For the text-containing cell, return its midpoint in (x, y) coordinate format. 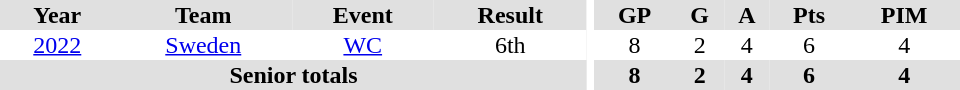
6th (511, 45)
Event (363, 15)
Senior totals (294, 75)
PIM (904, 15)
GP (635, 15)
WC (363, 45)
Sweden (204, 45)
Pts (810, 15)
2022 (58, 45)
Result (511, 15)
G (700, 15)
A (747, 15)
Year (58, 15)
Team (204, 15)
